Capture the cell that displays the provided text and extract its (x, y) central coordinate. 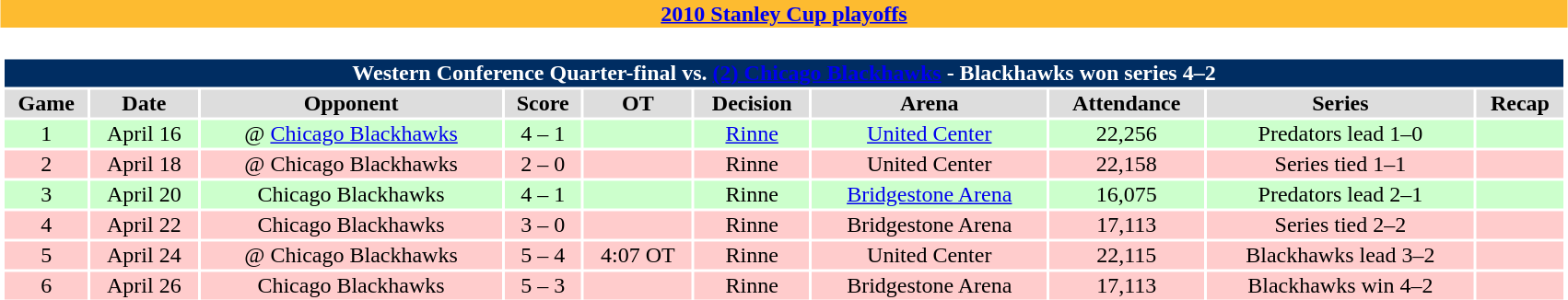
Arena (930, 104)
Series tied 1–1 (1340, 165)
2 – 0 (542, 165)
1 (46, 133)
Series tied 2–2 (1340, 225)
April 20 (144, 194)
5 – 4 (542, 255)
April 18 (144, 165)
6 (46, 286)
22,256 (1127, 133)
Date (144, 104)
Game (46, 104)
16,075 (1127, 194)
3 (46, 194)
Western Conference Quarter-final vs. (2) Chicago Blackhawks - Blackhawks won series 4–2 (783, 73)
22,115 (1127, 255)
Predators lead 2–1 (1340, 194)
5 (46, 255)
April 22 (144, 225)
Blackhawks win 4–2 (1340, 286)
Attendance (1127, 104)
April 16 (144, 133)
4 (46, 225)
Decision (752, 104)
Opponent (352, 104)
5 – 3 (542, 286)
Blackhawks lead 3–2 (1340, 255)
22,158 (1127, 165)
4:07 OT (638, 255)
Predators lead 1–0 (1340, 133)
April 24 (144, 255)
Series (1340, 104)
Score (542, 104)
April 26 (144, 286)
3 – 0 (542, 225)
2010 Stanley Cup playoffs (784, 14)
2 (46, 165)
Recap (1520, 104)
OT (638, 104)
